Identify which cell holds the provided text, then report its [x, y] central coordinate. 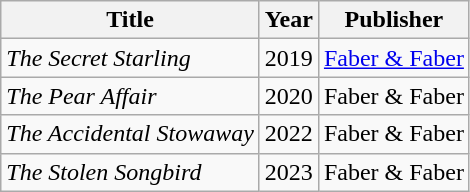
2022 [288, 134]
2019 [288, 58]
Publisher [394, 20]
The Pear Affair [130, 96]
The Secret Starling [130, 58]
Title [130, 20]
Year [288, 20]
The Accidental Stowaway [130, 134]
The Stolen Songbird [130, 172]
2023 [288, 172]
2020 [288, 96]
